Provide the [X, Y] coordinate of the cell's center where the given text is located.  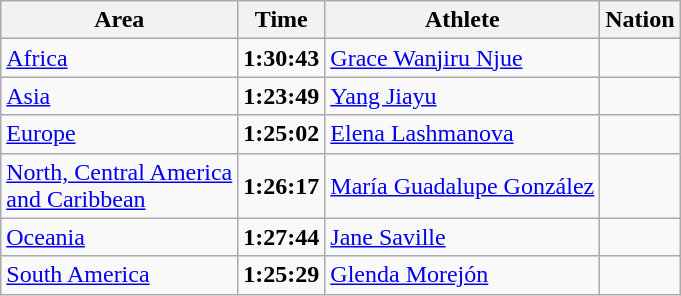
Grace Wanjiru Njue [462, 58]
Area [120, 20]
Athlete [462, 20]
Glenda Morejón [462, 275]
Asia [120, 96]
María Guadalupe González [462, 186]
Nation [640, 20]
Jane Saville [462, 237]
Elena Lashmanova [462, 134]
1:23:49 [282, 96]
1:30:43 [282, 58]
South America [120, 275]
Oceania [120, 237]
1:27:44 [282, 237]
1:25:02 [282, 134]
1:25:29 [282, 275]
Yang Jiayu [462, 96]
Africa [120, 58]
Time [282, 20]
North, Central America and Caribbean [120, 186]
1:26:17 [282, 186]
Europe [120, 134]
